Detect which cell encompasses the target text, then output its [x, y] center coordinate. 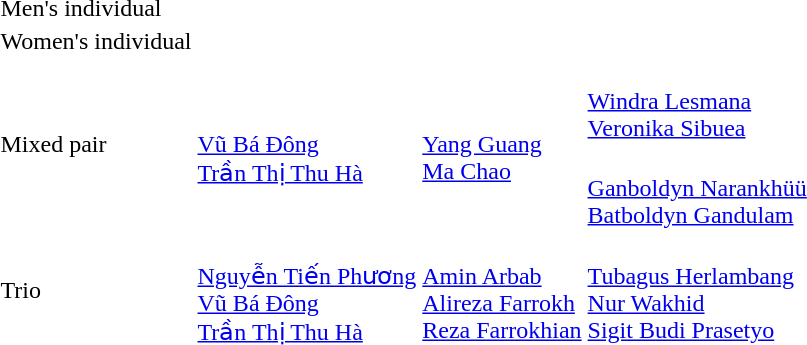
Vũ Bá ĐôngTrần Thị Thu Hà [307, 144]
Yang GuangMa Chao [502, 144]
